Determine the (X, Y) coordinate at the center of the cell enclosing the given text.  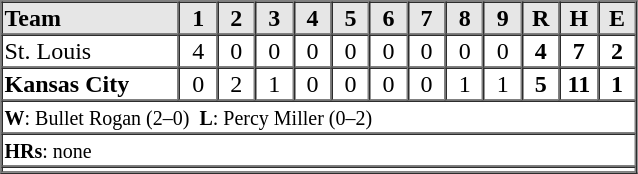
9 (503, 18)
8 (465, 18)
E (617, 18)
3 (274, 18)
11 (579, 84)
R (541, 18)
HRs: none (319, 150)
Kansas City (91, 84)
St. Louis (91, 50)
W: Bullet Rogan (2–0) L: Percy Miller (0–2) (319, 116)
6 (388, 18)
H (579, 18)
Team (91, 18)
